From the cell containing the given text, extract its center point as [X, Y] coordinate. 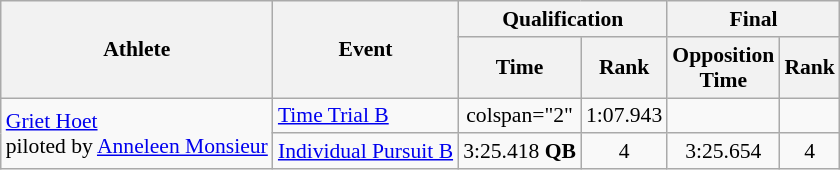
OppositionTime [723, 68]
1:07.943 [624, 116]
Qualification [562, 19]
Griet Hoet piloted by Anneleen Monsieur [137, 134]
Time Trial B [366, 116]
3:25.418 QB [520, 152]
colspan="2" [520, 116]
Final [754, 19]
Athlete [137, 50]
Time [520, 68]
Individual Pursuit B [366, 152]
Event [366, 50]
3:25.654 [723, 152]
